Provide the (X, Y) coordinate of the cell's center where the given text is located.  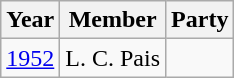
1952 (30, 58)
Year (30, 20)
Party (200, 20)
L. C. Pais (113, 58)
Member (113, 20)
